Determine the (X, Y) coordinate at the center of the cell enclosing the given text.  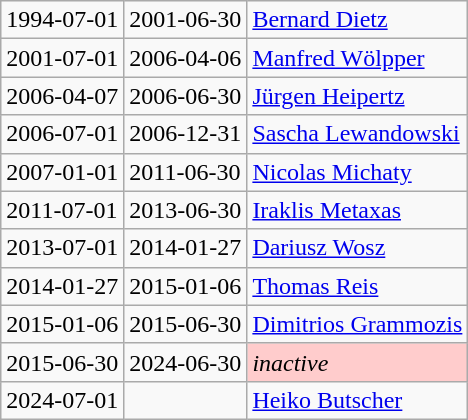
2007-01-01 (62, 172)
2006-07-01 (62, 134)
Dimitrios Grammozis (358, 324)
inactive (358, 362)
Bernard Dietz (358, 20)
Thomas Reis (358, 286)
1994-07-01 (62, 20)
2006-12-31 (186, 134)
2006-06-30 (186, 96)
Iraklis Metaxas (358, 210)
2011-06-30 (186, 172)
Heiko Butscher (358, 400)
Sascha Lewandowski (358, 134)
Jürgen Heipertz (358, 96)
Manfred Wölpper (358, 58)
2001-07-01 (62, 58)
2006-04-07 (62, 96)
Dariusz Wosz (358, 248)
2006-04-06 (186, 58)
2013-07-01 (62, 248)
2024-07-01 (62, 400)
2011-07-01 (62, 210)
2024-06-30 (186, 362)
2013-06-30 (186, 210)
Nicolas Michaty (358, 172)
2001-06-30 (186, 20)
